Search for the cell housing the specified text and yield its (X, Y) center coordinate. 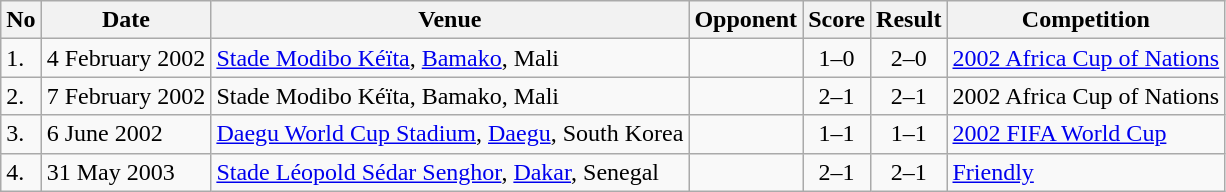
Opponent (746, 20)
Stade Léopold Sédar Senghor, Dakar, Senegal (450, 172)
Score (837, 20)
31 May 2003 (126, 172)
Venue (450, 20)
4 February 2002 (126, 58)
7 February 2002 (126, 96)
2002 FIFA World Cup (1086, 134)
6 June 2002 (126, 134)
2–0 (909, 58)
3. (21, 134)
Result (909, 20)
1. (21, 58)
4. (21, 172)
No (21, 20)
Friendly (1086, 172)
Date (126, 20)
Competition (1086, 20)
1–0 (837, 58)
2. (21, 96)
Daegu World Cup Stadium, Daegu, South Korea (450, 134)
